Identify which cell holds the provided text, then report its [x, y] central coordinate. 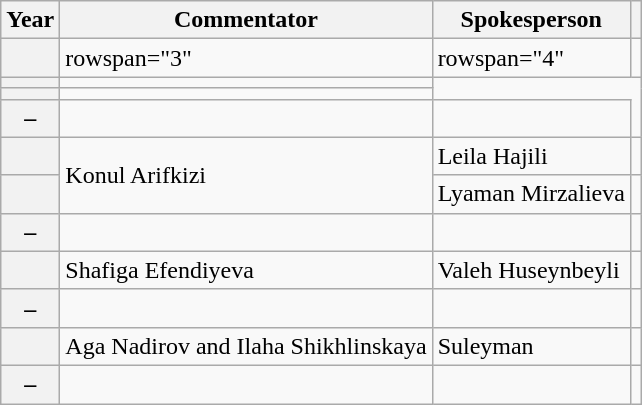
Suleyman [531, 346]
rowspan="3" [246, 58]
Aga Nadirov and Ilaha Shikhlinskaya [246, 346]
rowspan="4" [531, 58]
Spokesperson [531, 20]
Lyaman Mirzalieva [531, 194]
Valeh Huseynbeyli [531, 270]
Year [30, 20]
Leila Hajili [531, 156]
Shafiga Efendiyeva [246, 270]
Commentator [246, 20]
Konul Arifkizi [246, 175]
